Locate the cell with the specified text and output its [X, Y] center coordinate. 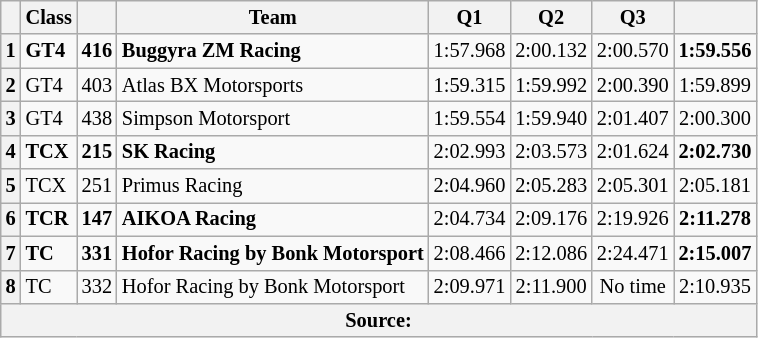
2:10.935 [716, 287]
2:04.960 [470, 186]
2:15.007 [716, 253]
2:05.301 [633, 186]
2:19.926 [633, 219]
Q2 [551, 17]
Q3 [633, 17]
Source: [379, 320]
6 [11, 219]
332 [97, 287]
251 [97, 186]
2:00.300 [716, 118]
2:00.132 [551, 51]
1 [11, 51]
SK Racing [273, 152]
403 [97, 85]
1:59.556 [716, 51]
2:05.283 [551, 186]
2:12.086 [551, 253]
Class [49, 17]
2:02.730 [716, 152]
331 [97, 253]
Buggyra ZM Racing [273, 51]
2:09.971 [470, 287]
2:01.407 [633, 118]
No time [633, 287]
2:01.624 [633, 152]
2:00.570 [633, 51]
2:02.993 [470, 152]
1:59.315 [470, 85]
TCR [49, 219]
2:03.573 [551, 152]
1:59.554 [470, 118]
1:59.899 [716, 85]
Q1 [470, 17]
416 [97, 51]
5 [11, 186]
2:00.390 [633, 85]
2:04.734 [470, 219]
1:57.968 [470, 51]
2:24.471 [633, 253]
Primus Racing [273, 186]
438 [97, 118]
2:05.181 [716, 186]
2 [11, 85]
Atlas BX Motorsports [273, 85]
Simpson Motorsport [273, 118]
3 [11, 118]
2:11.900 [551, 287]
8 [11, 287]
215 [97, 152]
7 [11, 253]
2:09.176 [551, 219]
2:11.278 [716, 219]
AIKOA Racing [273, 219]
1:59.940 [551, 118]
4 [11, 152]
1:59.992 [551, 85]
Team [273, 17]
147 [97, 219]
2:08.466 [470, 253]
